From the cell containing the given text, extract its center point as (X, Y) coordinate. 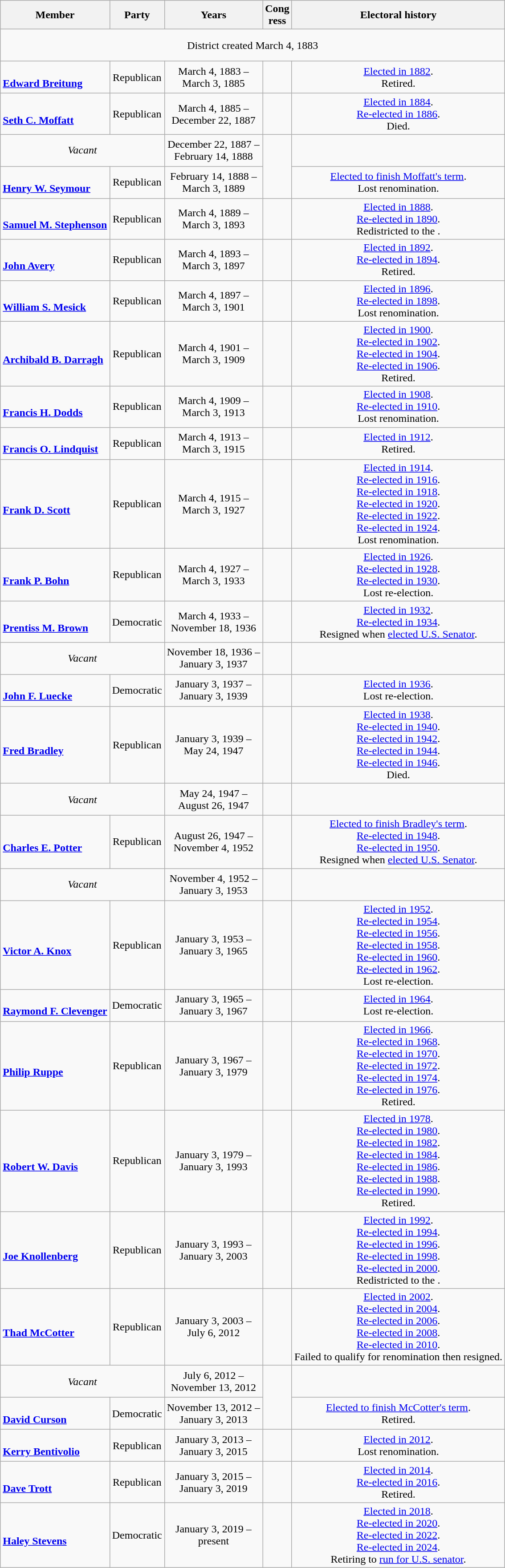
January 3, 1953 –January 3, 1965 (213, 945)
Elected in 2018.Re-elected in 2020.Re-elected in 2022.Re-elected in 2024.Retiring to run for U.S. senator. (398, 1535)
March 4, 1913 –March 3, 1915 (213, 443)
Elected in 1888.Re-elected in 1890.Redistricted to the . (398, 219)
Prentiss M. Brown (55, 622)
John Avery (55, 260)
Elected in 1882.Retired. (398, 77)
Elected to finish McCotter's term.Retired. (398, 1414)
Edward Breitung (55, 77)
March 4, 1889 –March 3, 1893 (213, 219)
Francis O. Lindquist (55, 443)
July 6, 2012 –November 13, 2012 (213, 1382)
March 4, 1927 –March 3, 1933 (213, 575)
Fred Bradley (55, 745)
January 3, 1939 –May 24, 1947 (213, 745)
Philip Ruppe (55, 1066)
Kerry Bentivolio (55, 1446)
August 26, 1947 –November 4, 1952 (213, 842)
November 18, 1936 –January 3, 1937 (213, 658)
Dave Trott (55, 1482)
William S. Mesick (55, 301)
March 4, 1901 –March 3, 1909 (213, 354)
Elected in 1884.Re-elected in 1886.Died. (398, 114)
Victor A. Knox (55, 945)
Party (137, 15)
Seth C. Moffatt (55, 114)
Elected in 1992.Re-elected in 1994.Re-elected in 1996.Re-elected in 1998.Re-elected in 2000.Redistricted to the . (398, 1250)
March 4, 1909 –March 3, 1913 (213, 407)
January 3, 1965 –January 3, 1967 (213, 1006)
Elected in 1912.Retired. (398, 443)
May 24, 1947 –August 26, 1947 (213, 799)
January 3, 2003 –July 6, 2012 (213, 1327)
March 4, 1915 –March 3, 1927 (213, 504)
January 3, 1967 –January 3, 1979 (213, 1066)
January 3, 1979 –January 3, 1993 (213, 1161)
Years (213, 15)
David Curson (55, 1414)
Elected in 1952.Re-elected in 1954.Re-elected in 1956.Re-elected in 1958.Re-elected in 1960.Re-elected in 1962.Lost re-election. (398, 945)
Elected in 2014.Re-elected in 2016.Retired. (398, 1482)
Thad McCotter (55, 1327)
Elected in 2002.Re-elected in 2004.Re-elected in 2006.Re-elected in 2008.Re-elected in 2010.Failed to qualify for renomination then resigned. (398, 1327)
Elected in 2012.Lost renomination. (398, 1446)
Member (55, 15)
Henry W. Seymour (55, 182)
Elected in 1900.Re-elected in 1902.Re-elected in 1904.Re-elected in 1906.Retired. (398, 354)
Elected in 1908.Re-elected in 1910.Lost renomination. (398, 407)
February 14, 1888 –March 3, 1889 (213, 182)
Haley Stevens (55, 1535)
Raymond F. Clevenger (55, 1006)
Elected in 1896.Re-elected in 1898.Lost renomination. (398, 301)
Elected in 1938.Re-elected in 1940.Re-elected in 1942.Re-elected in 1944.Re-elected in 1946.Died. (398, 745)
Elected in 1964.Lost re-election. (398, 1006)
John F. Luecke (55, 690)
January 3, 1937 –January 3, 1939 (213, 690)
District created March 4, 1883 (253, 45)
Samuel M. Stephenson (55, 219)
March 4, 1897 –March 3, 1901 (213, 301)
March 4, 1933 –November 18, 1936 (213, 622)
January 3, 2013 –January 3, 2015 (213, 1446)
Electoral history (398, 15)
Elected in 1978.Re-elected in 1980.Re-elected in 1982.Re-elected in 1984.Re-elected in 1986.Re-elected in 1988.Re-elected in 1990.Retired. (398, 1161)
January 3, 1993 –January 3, 2003 (213, 1250)
Elected in 1892.Re-elected in 1894.Retired. (398, 260)
Frank P. Bohn (55, 575)
Archibald B. Darragh (55, 354)
Frank D. Scott (55, 504)
Elected in 1936.Lost re-election. (398, 690)
Joe Knollenberg (55, 1250)
November 4, 1952 –January 3, 1953 (213, 885)
March 4, 1885 –December 22, 1887 (213, 114)
Charles E. Potter (55, 842)
Francis H. Dodds (55, 407)
November 13, 2012 –January 3, 2013 (213, 1414)
Elected in 1932.Re-elected in 1934.Resigned when elected U.S. Senator. (398, 622)
January 3, 2015 –January 3, 2019 (213, 1482)
January 3, 2019 –present (213, 1535)
Elected to finish Moffatt's term.Lost renomination. (398, 182)
March 4, 1893 –March 3, 1897 (213, 260)
March 4, 1883 –March 3, 1885 (213, 77)
Elected in 1966.Re-elected in 1968.Re-elected in 1970.Re-elected in 1972.Re-elected in 1974.Re-elected in 1976.Retired. (398, 1066)
Robert W. Davis (55, 1161)
Elected in 1926.Re-elected in 1928.Re-elected in 1930.Lost re-election. (398, 575)
December 22, 1887 –February 14, 1888 (213, 150)
Elected to finish Bradley's term.Re-elected in 1948.Re-elected in 1950.Resigned when elected U.S. Senator. (398, 842)
Elected in 1914.Re-elected in 1916.Re-elected in 1918.Re-elected in 1920.Re-elected in 1922.Re-elected in 1924.Lost renomination. (398, 504)
Congress (277, 15)
